Return the (x, y) coordinate for the center point of the cell that contains the specified text.  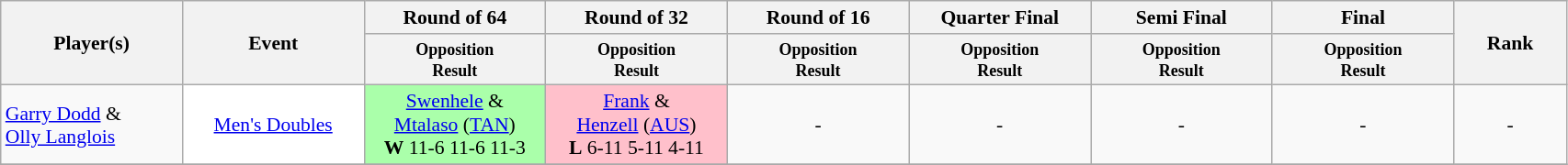
Semi Final (1181, 17)
Rank (1511, 43)
Player(s) (92, 43)
Round of 64 (455, 17)
Quarter Final (1000, 17)
Frank &Henzell (AUS)L 6-11 5-11 4-11 (637, 125)
Garry Dodd &Olly Langlois (92, 125)
Event (273, 43)
Round of 32 (637, 17)
Men's Doubles (273, 125)
Round of 16 (818, 17)
Final (1363, 17)
Swenhele &Mtalaso (TAN)W 11-6 11-6 11-3 (455, 125)
